Return [x, y] of the center of cell containing provided text 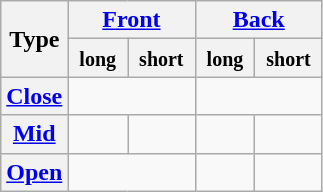
Mid [34, 134]
Close [34, 96]
Front [132, 20]
Open [34, 172]
Back [258, 20]
Type [34, 39]
